Output the [x, y] coordinate of the center of the cell containing the given text.  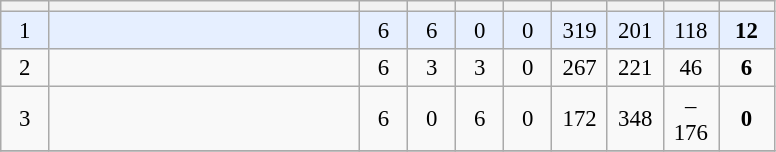
12 [747, 31]
319 [580, 31]
267 [580, 68]
172 [580, 120]
–176 [691, 120]
221 [635, 68]
2 [25, 68]
201 [635, 31]
1 [25, 31]
348 [635, 120]
118 [691, 31]
46 [691, 68]
